Return [X, Y] of the center of cell containing provided text 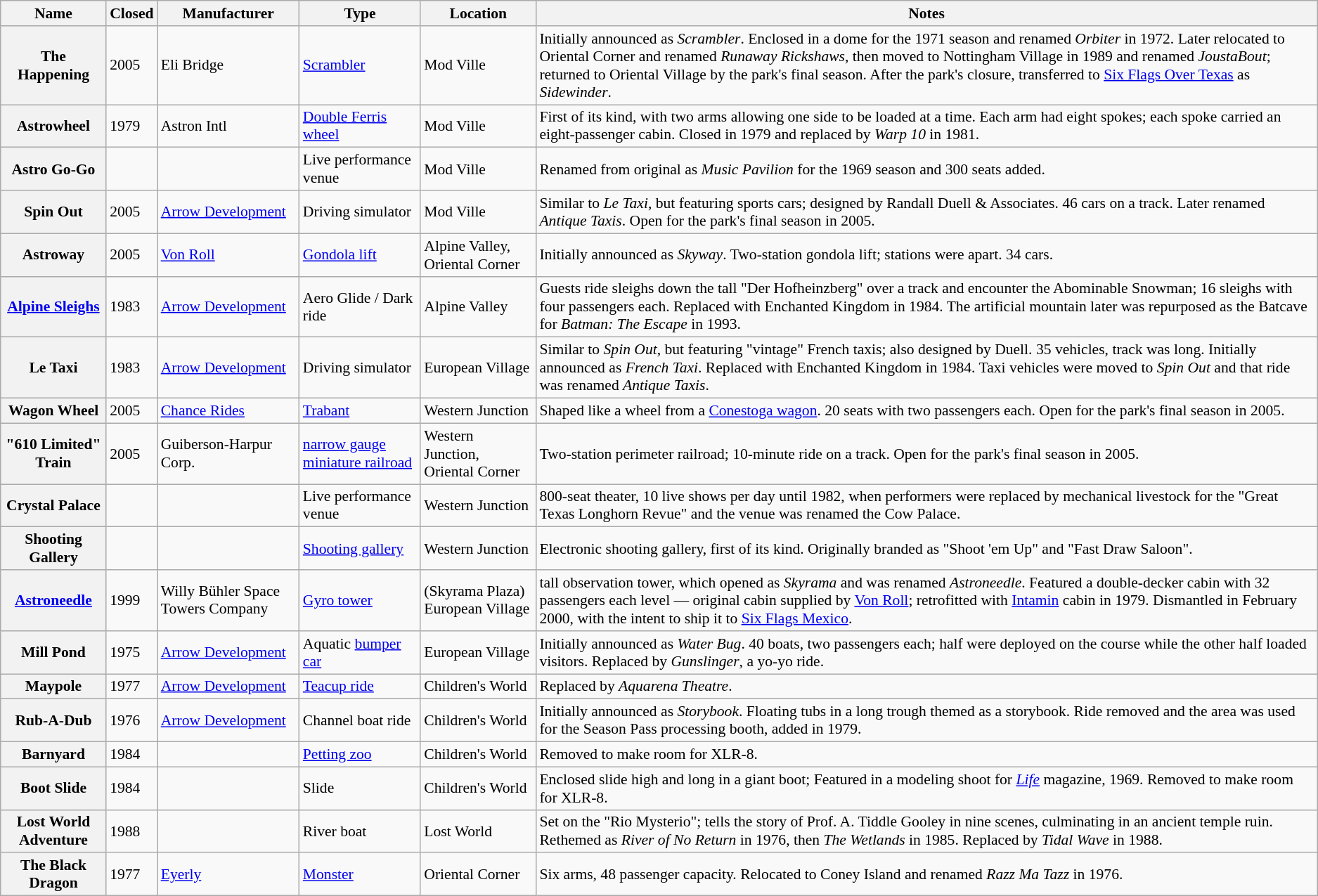
Aquatic bumper car [360, 652]
Astro Go-Go [53, 169]
Eli Bridge [228, 65]
Lost World [478, 831]
Six arms, 48 passenger capacity. Relocated to Coney Island and renamed Razz Ma Tazz in 1976. [926, 874]
1976 [131, 721]
The Happening [53, 65]
Initially announced as Skyway. Two-station gondola lift; stations were apart. 34 cars. [926, 254]
Petting zoo [360, 755]
Barnyard [53, 755]
Manufacturer [228, 13]
Enclosed slide high and long in a giant boot; Featured in a modeling shoot for Life magazine, 1969. Removed to make room for XLR-8. [926, 788]
Shooting Gallery [53, 548]
Replaced by Aquarena Theatre. [926, 687]
Alpine Valley, Oriental Corner [478, 254]
Von Roll [228, 254]
Chance Rides [228, 411]
"610 Limited" Train [53, 454]
Electronic shooting gallery, first of its kind. Originally branded as "Shoot 'em Up" and "Fast Draw Saloon". [926, 548]
Shooting gallery [360, 548]
(Skyrama Plaza) European Village [478, 600]
Boot Slide [53, 788]
Astrowheel [53, 126]
Willy Bühler Space Towers Company [228, 600]
1999 [131, 600]
Slide [360, 788]
The Black Dragon [53, 874]
Alpine Sleighs [53, 306]
Type [360, 13]
Gondola lift [360, 254]
Notes [926, 13]
Crystal Palace [53, 506]
Location [478, 13]
Aero Glide / Dark ride [360, 306]
Monster [360, 874]
Shaped like a wheel from a Conestoga wagon. 20 seats with two passengers each. Open for the park's final season in 2005. [926, 411]
Scrambler [360, 65]
Renamed from original as Music Pavilion for the 1969 season and 300 seats added. [926, 169]
Double Ferris wheel [360, 126]
Alpine Valley [478, 306]
Astroneedle [53, 600]
Western Junction, Oriental Corner [478, 454]
Mill Pond [53, 652]
Le Taxi [53, 368]
Rub-A-Dub [53, 721]
Astroway [53, 254]
Removed to make room for XLR-8. [926, 755]
Gyro tower [360, 600]
Wagon Wheel [53, 411]
Eyerly [228, 874]
Spin Out [53, 212]
Trabant [360, 411]
Astron Intl [228, 126]
1975 [131, 652]
Channel boat ride [360, 721]
1979 [131, 126]
narrow gauge miniature railroad [360, 454]
Closed [131, 13]
River boat [360, 831]
Teacup ride [360, 687]
Name [53, 13]
Maypole [53, 687]
Guiberson-Harpur Corp. [228, 454]
1988 [131, 831]
Two-station perimeter railroad; 10-minute ride on a track. Open for the park's final season in 2005. [926, 454]
Lost World Adventure [53, 831]
Oriental Corner [478, 874]
